Detect which cell encompasses the target text, then output its (x, y) center coordinate. 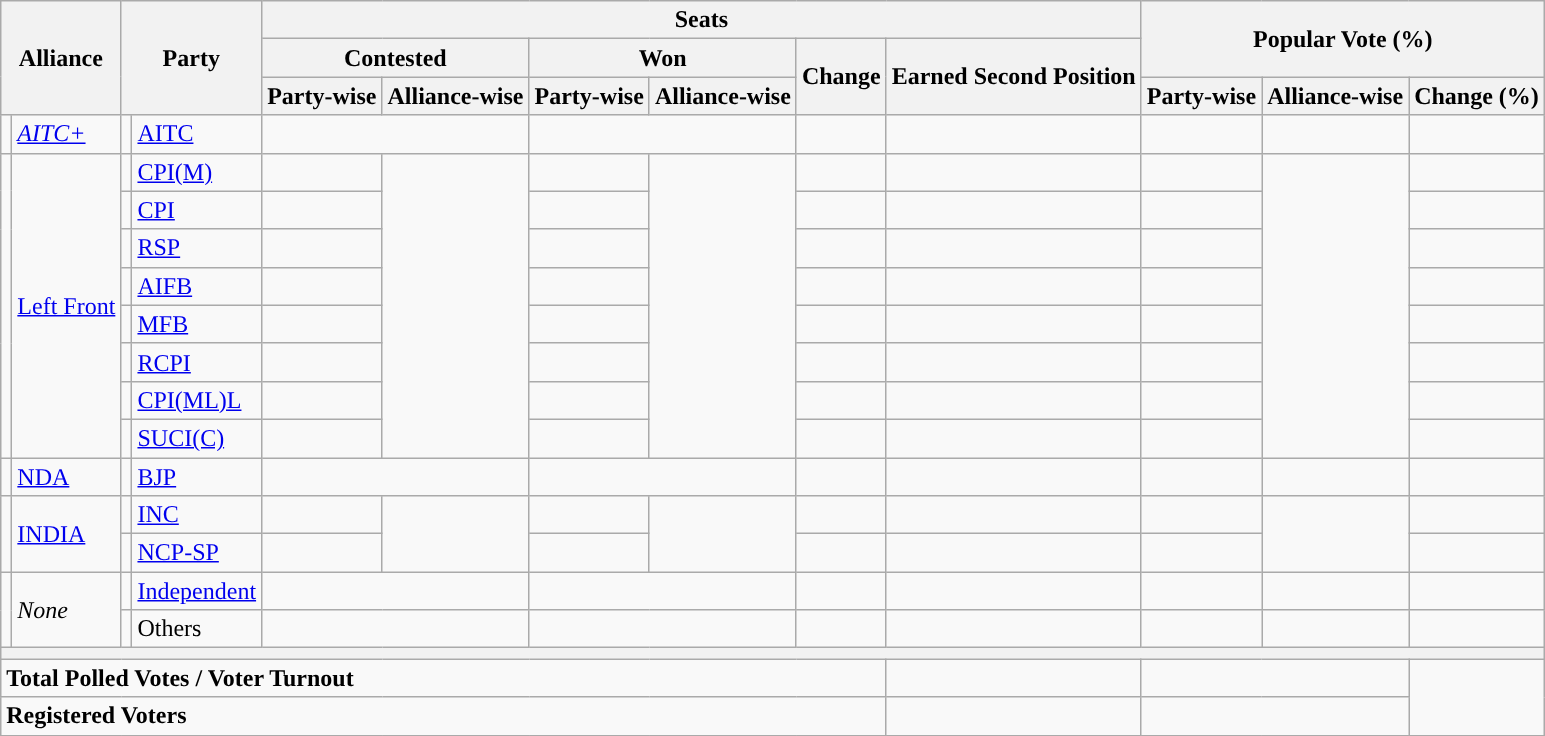
Party (192, 58)
SUCI(C) (197, 438)
Left Front (66, 305)
Alliance (61, 58)
CPI(ML)L (197, 400)
INC (197, 515)
Registered Voters (444, 716)
Total Polled Votes / Voter Turnout (444, 678)
MFB (197, 324)
Change (841, 77)
Change (%) (1477, 96)
AITC (197, 134)
RCPI (197, 362)
INDIA (66, 534)
Popular Vote (%) (1342, 39)
NCP-SP (197, 553)
Contested (396, 58)
None (66, 610)
BJP (197, 477)
Seats (702, 20)
NDA (66, 477)
AITC+ (66, 134)
CPI (197, 210)
Earned Second Position (1014, 77)
CPI(M) (197, 172)
Won (662, 58)
RSP (197, 248)
AIFB (197, 286)
Others (197, 629)
Independent (197, 591)
